Output the [x, y] coordinate of the center of the cell containing the given text.  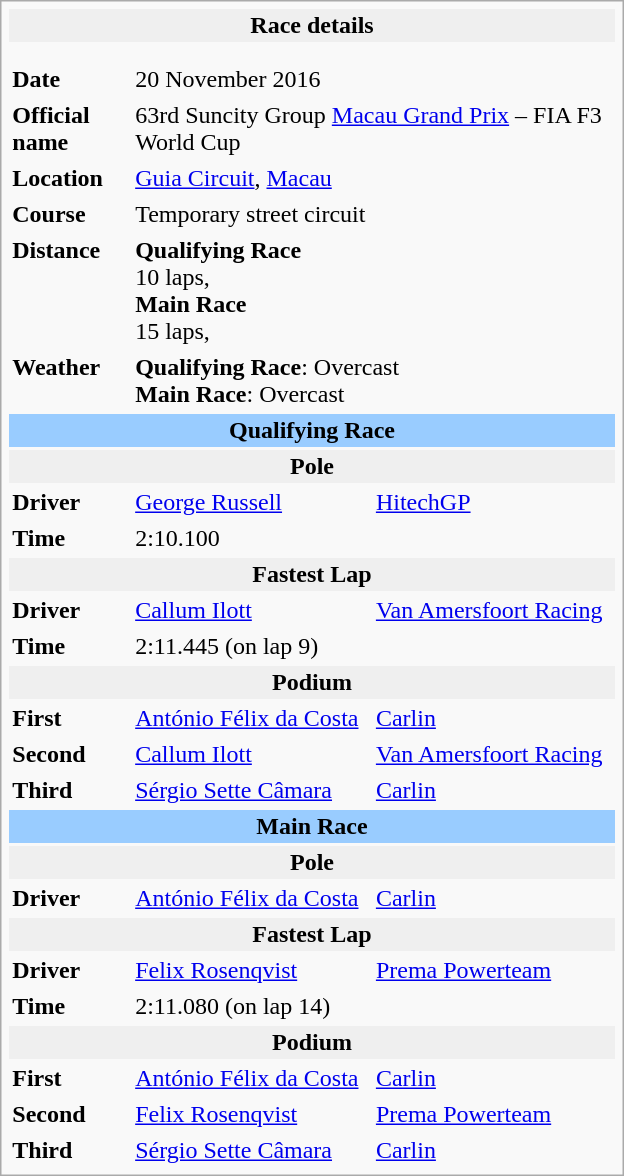
George Russell [251, 502]
Course [69, 214]
Qualifying Race: OvercastMain Race: Overcast [374, 381]
Guia Circuit, Macau [374, 178]
Temporary street circuit [374, 214]
Weather [69, 381]
Official name [69, 129]
2:11.445 (on lap 9) [374, 646]
Main Race [312, 826]
2:11.080 (on lap 14) [374, 1006]
Date [69, 80]
Location [69, 178]
Qualifying Race10 laps, Main Race15 laps, [374, 291]
20 November 2016 [251, 80]
Distance [69, 291]
Race details [312, 26]
2:10.100 [374, 538]
Qualifying Race [312, 430]
63rd Suncity Group Macau Grand Prix – FIA F3 World Cup [374, 129]
HitechGP [494, 502]
